Locate the cell with the specified text and output its (X, Y) center coordinate. 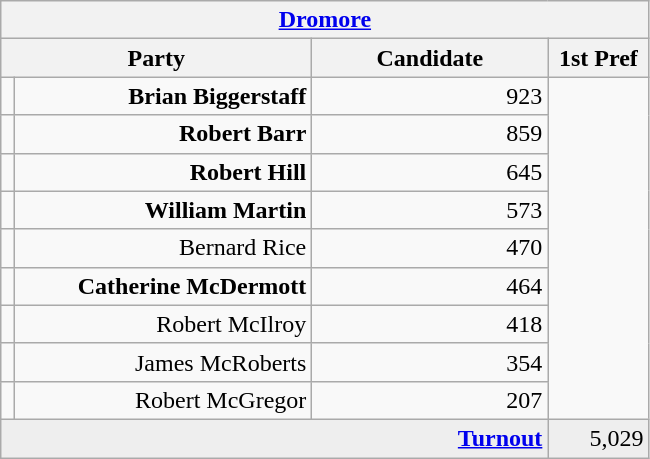
Turnout (274, 438)
Robert McIlroy (162, 324)
1st Pref (598, 58)
Robert McGregor (162, 400)
Robert Barr (162, 134)
Candidate (430, 58)
Dromore (325, 20)
859 (430, 134)
Catherine McDermott (162, 286)
James McRoberts (162, 362)
William Martin (162, 210)
5,029 (598, 438)
Brian Biggerstaff (162, 96)
470 (430, 248)
923 (430, 96)
464 (430, 286)
Robert Hill (162, 172)
418 (430, 324)
Party (156, 58)
Bernard Rice (162, 248)
207 (430, 400)
645 (430, 172)
573 (430, 210)
354 (430, 362)
